Output the (X, Y) coordinate of the center of the cell containing the given text.  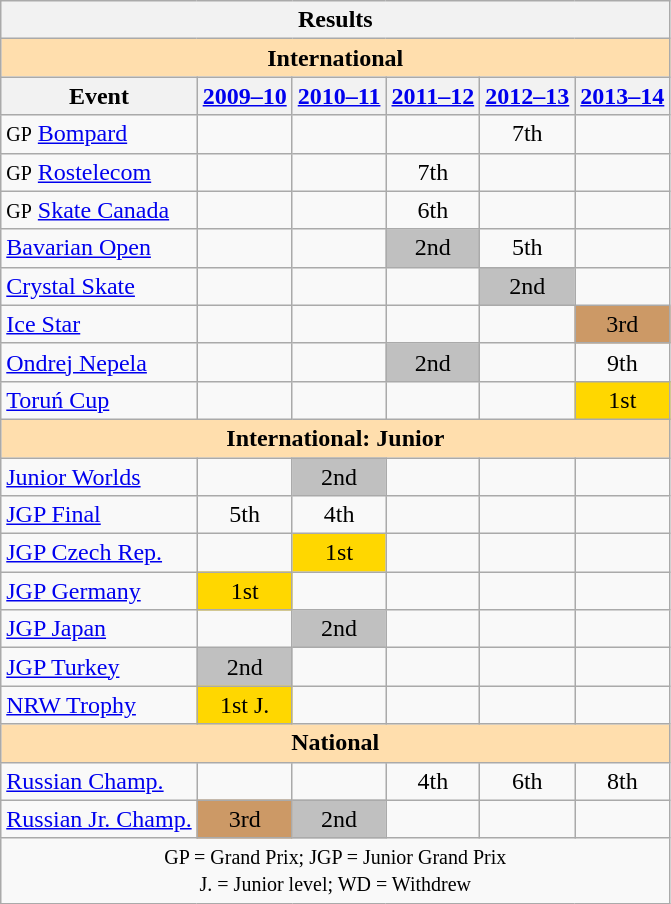
International: Junior (336, 438)
JGP Japan (99, 629)
Junior Worlds (99, 477)
International (336, 58)
8th (622, 781)
Event (99, 96)
GP Skate Canada (99, 210)
2011–12 (433, 96)
JGP Final (99, 515)
9th (622, 362)
2009–10 (244, 96)
NRW Trophy (99, 705)
2010–11 (339, 96)
Toruń Cup (99, 400)
Russian Jr. Champ. (99, 819)
JGP Czech Rep. (99, 553)
2013–14 (622, 96)
Russian Champ. (99, 781)
1st J. (244, 705)
JGP Germany (99, 591)
Ice Star (99, 324)
Bavarian Open (99, 248)
National (336, 743)
Crystal Skate (99, 286)
2012–13 (528, 96)
GP = Grand Prix; JGP = Junior Grand Prix J. = Junior level; WD = Withdrew (336, 870)
Ondrej Nepela (99, 362)
JGP Turkey (99, 667)
GP Rostelecom (99, 172)
GP Bompard (99, 134)
Results (336, 20)
